Search for the cell housing the specified text and yield its (x, y) center coordinate. 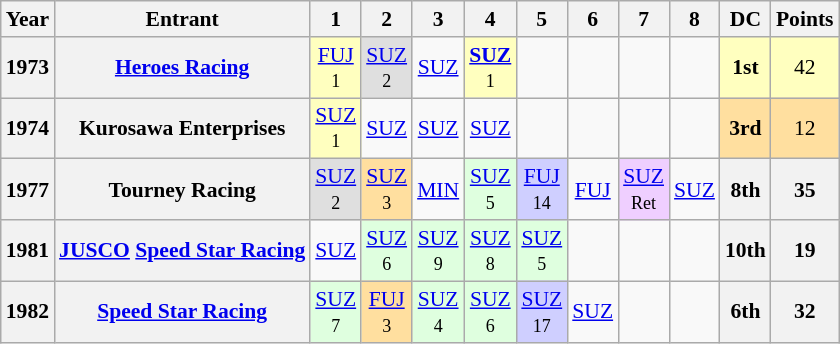
FUJ1 (336, 68)
3rd (746, 128)
SUZ4 (438, 312)
7 (644, 19)
6 (592, 19)
SUZ17 (542, 312)
FUJ3 (386, 312)
4 (490, 19)
1981 (28, 250)
1982 (28, 312)
1973 (28, 68)
10th (746, 250)
Heroes Racing (182, 68)
SUZ7 (336, 312)
SUZ9 (438, 250)
SUZ3 (386, 190)
Points (805, 19)
SUZRet (644, 190)
1974 (28, 128)
35 (805, 190)
6th (746, 312)
SUZ8 (490, 250)
8th (746, 190)
12 (805, 128)
1977 (28, 190)
2 (386, 19)
FUJ14 (542, 190)
42 (805, 68)
19 (805, 250)
JUSCO Speed Star Racing (182, 250)
32 (805, 312)
Year (28, 19)
Entrant (182, 19)
5 (542, 19)
Kurosawa Enterprises (182, 128)
FUJ (592, 190)
MIN (438, 190)
8 (694, 19)
3 (438, 19)
1 (336, 19)
DC (746, 19)
Speed Star Racing (182, 312)
1st (746, 68)
Tourney Racing (182, 190)
